Scan for the cell matching the given text and deliver its (X, Y) coordinate at center. 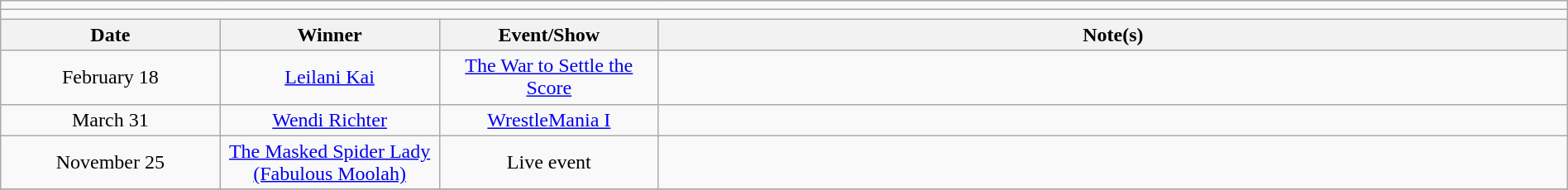
Live event (549, 162)
November 25 (111, 162)
The War to Settle the Score (549, 78)
Note(s) (1113, 35)
Leilani Kai (329, 78)
Event/Show (549, 35)
Date (111, 35)
February 18 (111, 78)
March 31 (111, 120)
WrestleMania I (549, 120)
Winner (329, 35)
The Masked Spider Lady (Fabulous Moolah) (329, 162)
Wendi Richter (329, 120)
